Return the [X, Y] coordinate for the center point of the cell that contains the specified text.  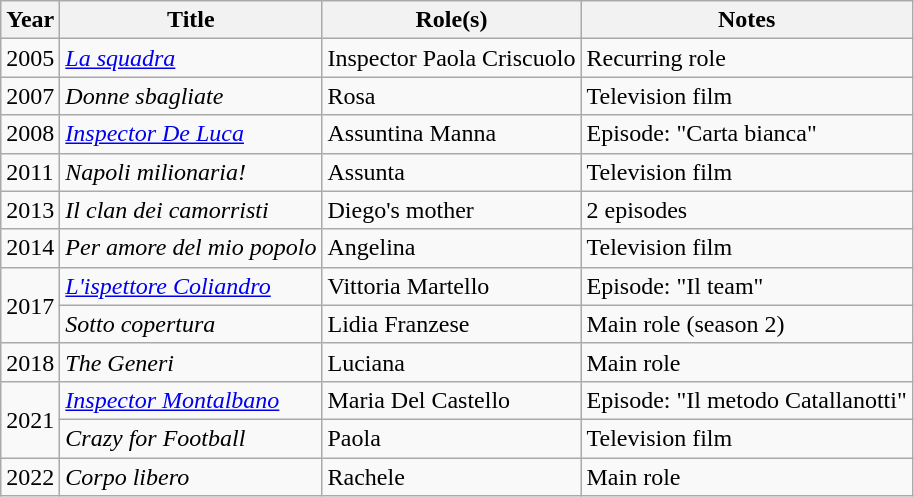
Rachele [452, 477]
Title [191, 20]
Role(s) [452, 20]
Notes [746, 20]
La squadra [191, 58]
2022 [30, 477]
Episode: "Carta bianca" [746, 134]
Luciana [452, 362]
Crazy for Football [191, 438]
Rosa [452, 96]
2013 [30, 210]
Lidia Franzese [452, 324]
2018 [30, 362]
Vittoria Martello [452, 286]
Year [30, 20]
2014 [30, 248]
2007 [30, 96]
Corpo libero [191, 477]
Sotto copertura [191, 324]
Episode: "Il metodo Catallanotti" [746, 400]
Assunta [452, 172]
Per amore del mio popolo [191, 248]
Recurring role [746, 58]
Inspector De Luca [191, 134]
2008 [30, 134]
Maria Del Castello [452, 400]
Il clan dei camorristi [191, 210]
2017 [30, 305]
The Generi [191, 362]
Paola [452, 438]
Inspector Montalbano [191, 400]
Donne sbagliate [191, 96]
Assuntina Manna [452, 134]
2005 [30, 58]
L'ispettore Coliandro [191, 286]
Episode: "Il team" [746, 286]
2011 [30, 172]
Angelina [452, 248]
Main role (season 2) [746, 324]
2 episodes [746, 210]
Napoli milionaria! [191, 172]
2021 [30, 419]
Diego's mother [452, 210]
Inspector Paola Criscuolo [452, 58]
